Determine the [x, y] coordinate at the center of the cell enclosing the given text.  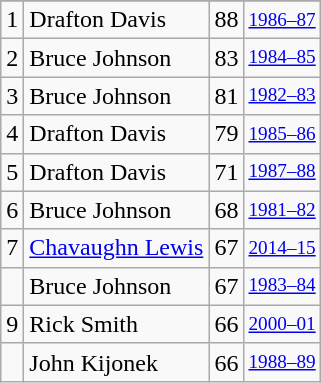
2 [12, 58]
79 [226, 134]
John Kijonek [116, 362]
5 [12, 172]
1983–84 [282, 286]
1 [12, 20]
1987–88 [282, 172]
7 [12, 248]
1986–87 [282, 20]
68 [226, 210]
6 [12, 210]
1984–85 [282, 58]
Chavaughn Lewis [116, 248]
1988–89 [282, 362]
9 [12, 324]
88 [226, 20]
83 [226, 58]
81 [226, 96]
1982–83 [282, 96]
1985–86 [282, 134]
4 [12, 134]
2014–15 [282, 248]
Rick Smith [116, 324]
1981–82 [282, 210]
3 [12, 96]
71 [226, 172]
2000–01 [282, 324]
